Detect which cell encompasses the target text, then output its (X, Y) center coordinate. 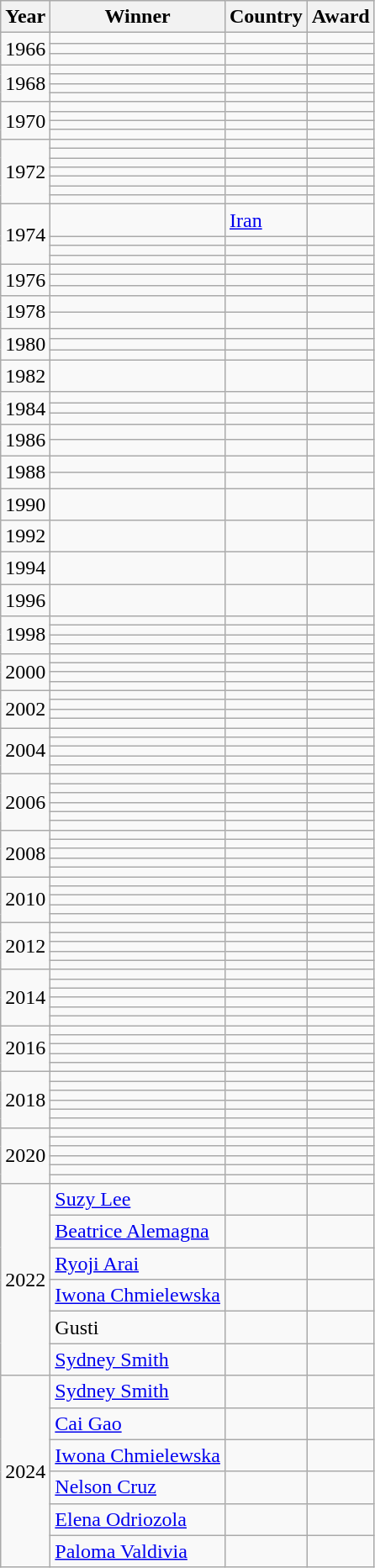
1974 (25, 234)
1992 (25, 536)
1970 (25, 120)
1976 (25, 280)
1984 (25, 408)
2012 (25, 947)
2022 (25, 1280)
Nelson Cruz (138, 1487)
Gusti (138, 1328)
2008 (25, 853)
2002 (25, 709)
1980 (25, 344)
1982 (25, 376)
Paloma Valdivia (138, 1551)
1994 (25, 568)
1968 (25, 83)
2020 (25, 1155)
Year (25, 17)
Beatrice Alemagna (138, 1232)
2016 (25, 1049)
Winner (138, 17)
2000 (25, 672)
Country (266, 17)
Cai Gao (138, 1423)
1988 (25, 472)
1978 (25, 312)
Award (341, 17)
2024 (25, 1471)
1986 (25, 440)
2006 (25, 802)
2018 (25, 1100)
1996 (25, 600)
2014 (25, 997)
Ryoji Arai (138, 1264)
1998 (25, 635)
Suzy Lee (138, 1200)
2004 (25, 752)
1972 (25, 172)
Elena Odriozola (138, 1519)
Iran (266, 220)
1990 (25, 504)
1966 (25, 49)
2010 (25, 900)
